Scan for the cell matching the given text and deliver its (X, Y) coordinate at center. 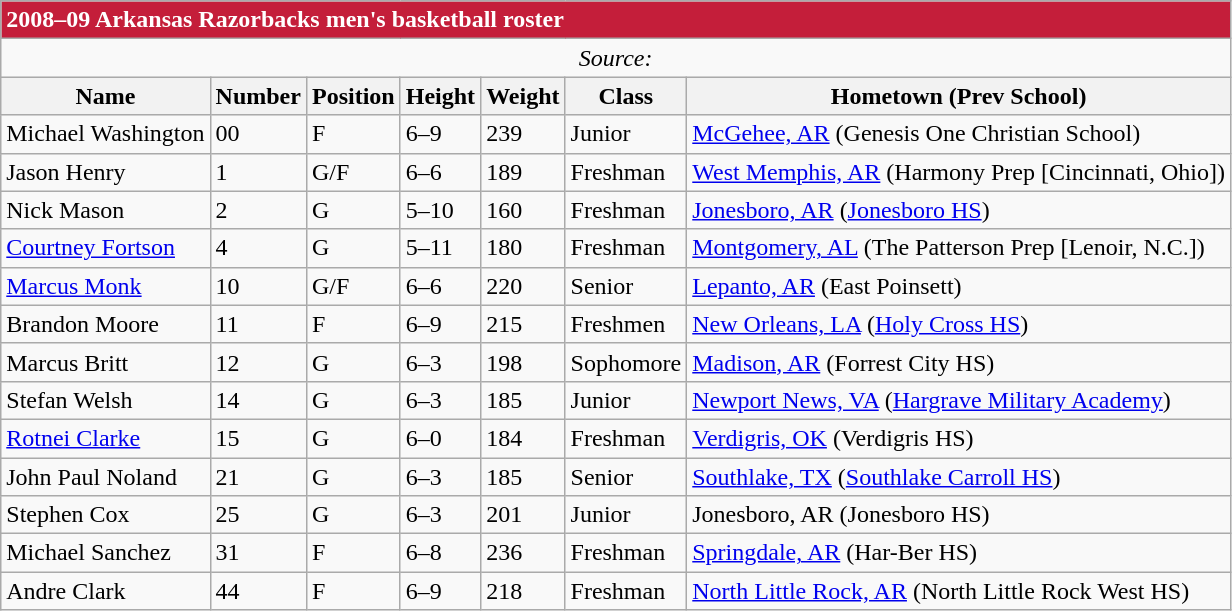
Michael Washington (106, 134)
189 (523, 172)
10 (258, 286)
4 (258, 248)
Marcus Monk (106, 286)
Weight (523, 96)
Nick Mason (106, 210)
15 (258, 438)
198 (523, 362)
Height (440, 96)
220 (523, 286)
2008–09 Arkansas Razorbacks men's basketball roster (616, 20)
5–10 (440, 210)
239 (523, 134)
Southlake, TX (Southlake Carroll HS) (959, 477)
Verdigris, OK (Verdigris HS) (959, 438)
Class (626, 96)
Courtney Fortson (106, 248)
Sophomore (626, 362)
44 (258, 591)
John Paul Noland (106, 477)
Stephen Cox (106, 515)
12 (258, 362)
236 (523, 553)
184 (523, 438)
North Little Rock, AR (North Little Rock West HS) (959, 591)
160 (523, 210)
McGehee, AR (Genesis One Christian School) (959, 134)
218 (523, 591)
Brandon Moore (106, 324)
New Orleans, LA (Holy Cross HS) (959, 324)
00 (258, 134)
Newport News, VA (Hargrave Military Academy) (959, 400)
Michael Sanchez (106, 553)
201 (523, 515)
5–11 (440, 248)
2 (258, 210)
14 (258, 400)
Number (258, 96)
31 (258, 553)
Rotnei Clarke (106, 438)
Freshmen (626, 324)
Lepanto, AR (East Poinsett) (959, 286)
6–8 (440, 553)
6–0 (440, 438)
Marcus Britt (106, 362)
Jason Henry (106, 172)
Stefan Welsh (106, 400)
215 (523, 324)
180 (523, 248)
11 (258, 324)
25 (258, 515)
Montgomery, AL (The Patterson Prep [Lenoir, N.C.]) (959, 248)
Andre Clark (106, 591)
Position (353, 96)
Source: (616, 58)
21 (258, 477)
1 (258, 172)
Hometown (Prev School) (959, 96)
Madison, AR (Forrest City HS) (959, 362)
Springdale, AR (Har-Ber HS) (959, 553)
Name (106, 96)
West Memphis, AR (Harmony Prep [Cincinnati, Ohio]) (959, 172)
